Determine the (x, y) coordinate at the center of the cell enclosing the given text.  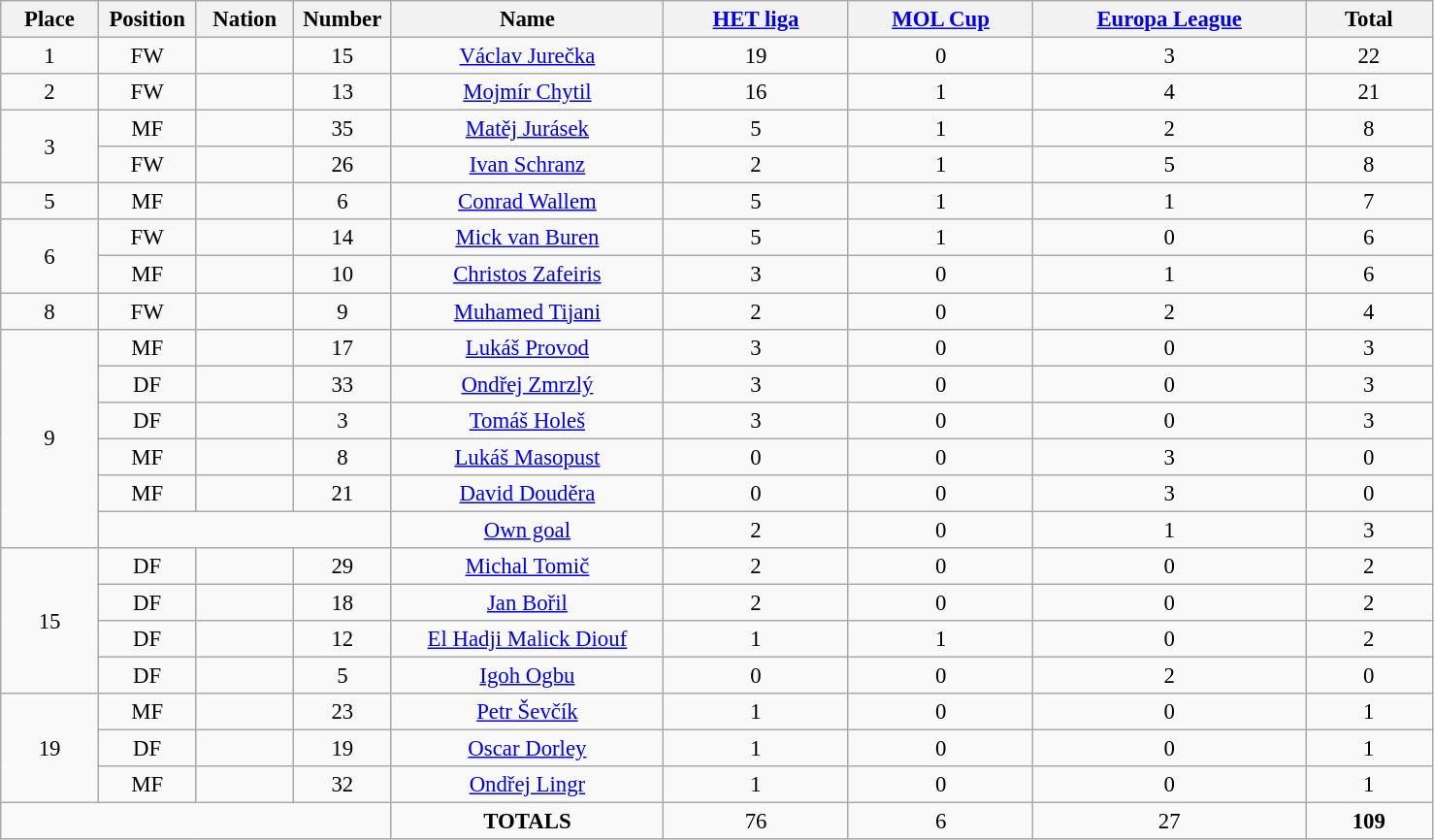
Ondřej Lingr (528, 785)
Ondřej Zmrzlý (528, 384)
Jan Bořil (528, 602)
76 (757, 822)
Number (343, 19)
Lukáš Masopust (528, 457)
22 (1370, 56)
109 (1370, 822)
32 (343, 785)
Lukáš Provod (528, 347)
Conrad Wallem (528, 202)
7 (1370, 202)
Michal Tomič (528, 566)
Petr Ševčík (528, 712)
Ivan Schranz (528, 165)
16 (757, 92)
El Hadji Malick Diouf (528, 639)
18 (343, 602)
Igoh Ogbu (528, 676)
Tomáš Holeš (528, 420)
29 (343, 566)
Europa League (1170, 19)
13 (343, 92)
Václav Jurečka (528, 56)
Nation (244, 19)
Matěj Jurásek (528, 129)
Total (1370, 19)
Muhamed Tijani (528, 311)
26 (343, 165)
Mick van Buren (528, 238)
33 (343, 384)
MOL Cup (941, 19)
12 (343, 639)
27 (1170, 822)
Oscar Dorley (528, 749)
Position (147, 19)
David Douděra (528, 494)
17 (343, 347)
10 (343, 275)
Christos Zafeiris (528, 275)
Place (50, 19)
35 (343, 129)
HET liga (757, 19)
Mojmír Chytil (528, 92)
23 (343, 712)
Name (528, 19)
14 (343, 238)
Own goal (528, 530)
TOTALS (528, 822)
